Determine the (x, y) coordinate at the center of the cell enclosing the given text.  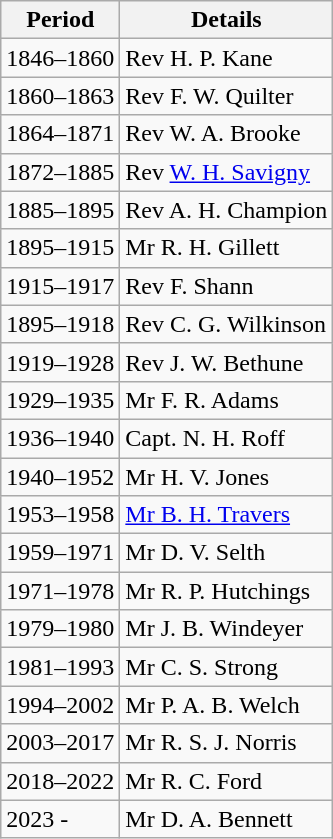
Period (60, 20)
Mr R. P. Hutchings (226, 591)
1846–1860 (60, 58)
1895–1918 (60, 324)
Mr F. R. Adams (226, 400)
Rev H. P. Kane (226, 58)
Rev A. H. Champion (226, 210)
Mr H. V. Jones (226, 477)
Mr C. S. Strong (226, 667)
2003–2017 (60, 743)
Mr D. V. Selth (226, 553)
1919–1928 (60, 362)
1885–1895 (60, 210)
Rev W. A. Brooke (226, 134)
1872–1885 (60, 172)
1971–1978 (60, 591)
Rev F. W. Quilter (226, 96)
Mr R. C. Ford (226, 781)
2018–2022 (60, 781)
Rev C. G. Wilkinson (226, 324)
1981–1993 (60, 667)
Mr D. A. Bennett (226, 819)
Rev J. W. Bethune (226, 362)
1929–1935 (60, 400)
1895–1915 (60, 248)
1994–2002 (60, 705)
Mr R. S. J. Norris (226, 743)
Mr P. A. B. Welch (226, 705)
1915–1917 (60, 286)
1864–1871 (60, 134)
Capt. N. H. Roff (226, 438)
1940–1952 (60, 477)
Rev F. Shann (226, 286)
1860–1863 (60, 96)
Mr B. H. Travers (226, 515)
2023 - (60, 819)
Details (226, 20)
1953–1958 (60, 515)
1959–1971 (60, 553)
1936–1940 (60, 438)
Rev W. H. Savigny (226, 172)
Mr J. B. Windeyer (226, 629)
Mr R. H. Gillett (226, 248)
1979–1980 (60, 629)
